Determine the [x, y] coordinate at the center of the cell enclosing the given text.  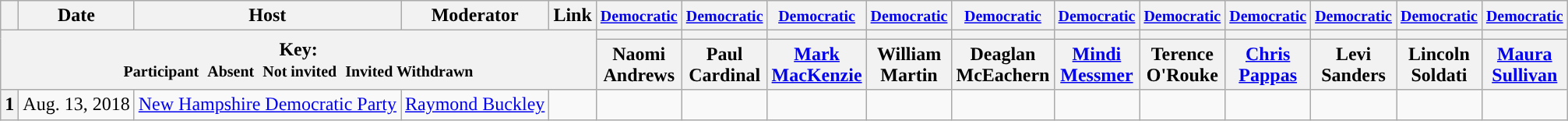
Date [76, 16]
Mindi Messmer [1097, 64]
Link [573, 16]
Deaglan McEachern [1003, 64]
Host [267, 16]
Mark MacKenzie [816, 64]
Chris Pappas [1268, 64]
Levi Sanders [1354, 64]
Paul Cardinal [724, 64]
New Hampshire Democratic Party [267, 105]
Maura Sullivan [1524, 64]
1 [9, 105]
Aug. 13, 2018 [76, 105]
Key: Participant Absent Not invited Invited Withdrawn [299, 60]
Naomi Andrews [639, 64]
William Martin [909, 64]
Raymond Buckley [474, 105]
Lincoln Soldati [1439, 64]
Terence O'Rouke [1182, 64]
Moderator [474, 16]
